From the cell containing the given text, extract its center point as (x, y) coordinate. 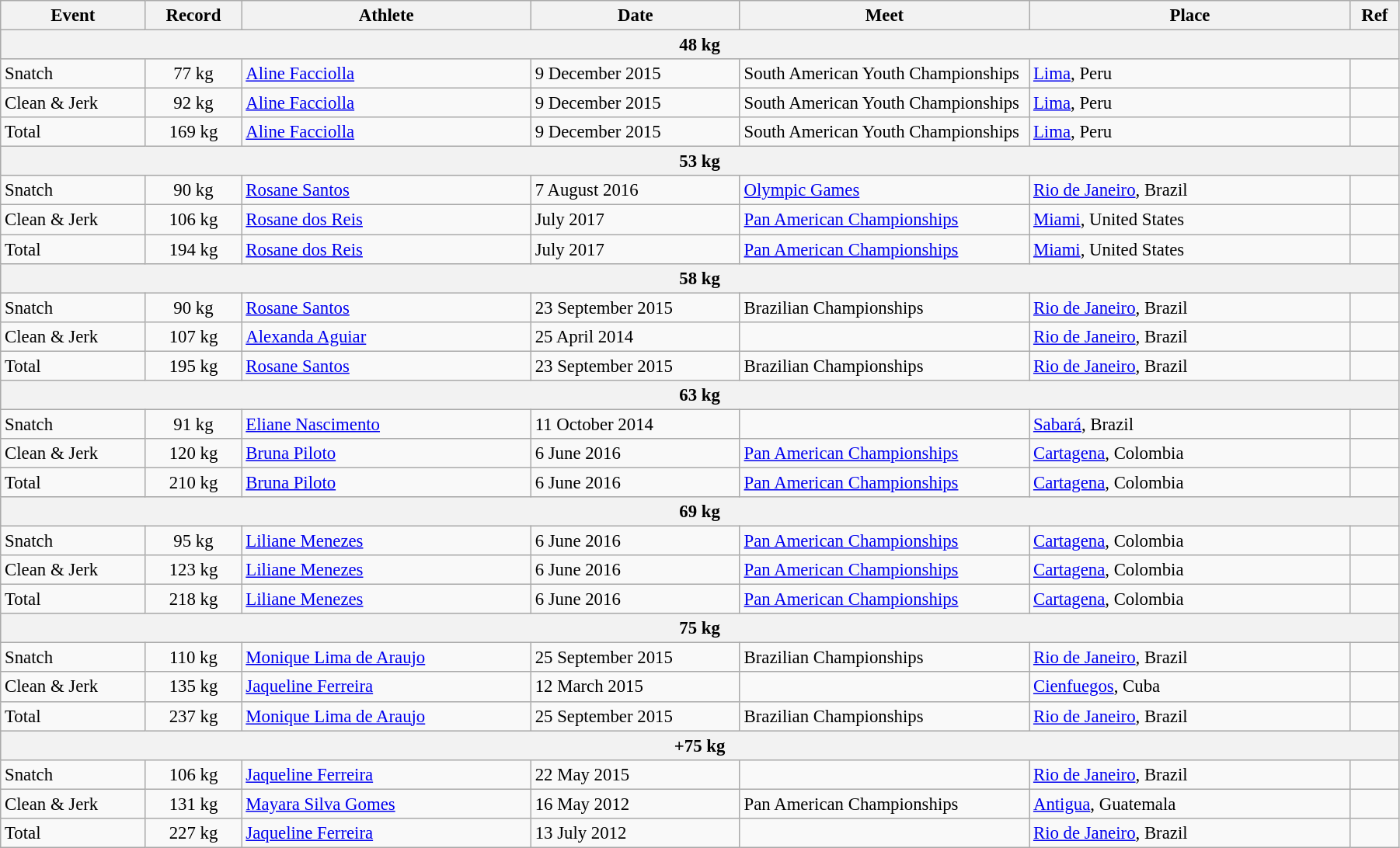
107 kg (193, 336)
218 kg (193, 600)
Alexanda Aguiar (386, 336)
69 kg (700, 512)
+75 kg (700, 745)
135 kg (193, 687)
123 kg (193, 570)
Eliane Nascimento (386, 424)
77 kg (193, 74)
Antigua, Guatemala (1190, 804)
7 August 2016 (636, 190)
Sabará, Brazil (1190, 424)
237 kg (193, 716)
11 October 2014 (636, 424)
91 kg (193, 424)
58 kg (700, 278)
22 May 2015 (636, 774)
48 kg (700, 45)
110 kg (193, 658)
12 March 2015 (636, 687)
227 kg (193, 833)
Mayara Silva Gomes (386, 804)
75 kg (700, 628)
120 kg (193, 454)
169 kg (193, 132)
Date (636, 16)
131 kg (193, 804)
25 April 2014 (636, 336)
53 kg (700, 162)
Place (1190, 16)
195 kg (193, 366)
210 kg (193, 482)
194 kg (193, 249)
63 kg (700, 395)
92 kg (193, 103)
Record (193, 16)
13 July 2012 (636, 833)
Olympic Games (884, 190)
95 kg (193, 541)
Meet (884, 16)
Ref (1374, 16)
16 May 2012 (636, 804)
Athlete (386, 16)
Event (73, 16)
Cienfuegos, Cuba (1190, 687)
